Scan for the cell matching the given text and deliver its [X, Y] coordinate at center. 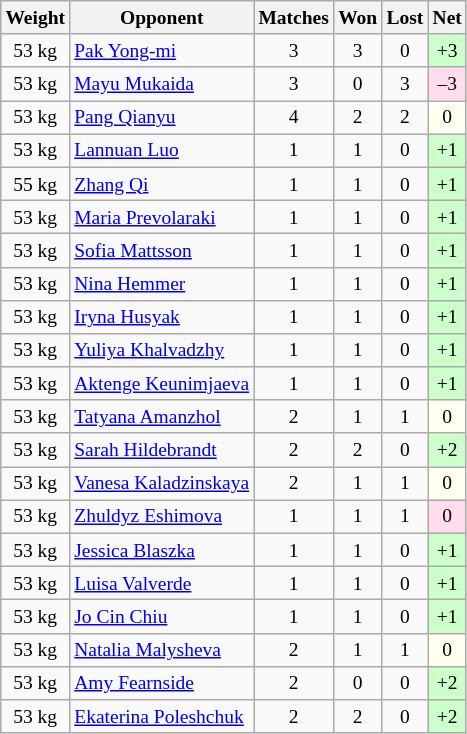
Won [357, 18]
Mayu Mukaida [162, 84]
Iryna Husyak [162, 316]
Sarah Hildebrandt [162, 450]
Aktenge Keunimjaeva [162, 384]
Tatyana Amanzhol [162, 416]
Pang Qianyu [162, 118]
Net [448, 18]
Nina Hemmer [162, 284]
Ekaterina Poleshchuk [162, 716]
4 [294, 118]
–3 [448, 84]
Vanesa Kaladzinskaya [162, 484]
Yuliya Khalvadzhy [162, 350]
Zhuldyz Eshimova [162, 516]
Maria Prevolaraki [162, 216]
Jo Cin Chiu [162, 616]
Matches [294, 18]
Opponent [162, 18]
Pak Yong-mi [162, 50]
Luisa Valverde [162, 584]
55 kg [36, 184]
Zhang Qi [162, 184]
Sofia Mattsson [162, 250]
Weight [36, 18]
Natalia Malysheva [162, 650]
Lannuan Luo [162, 150]
Jessica Blaszka [162, 550]
Lost [405, 18]
+3 [448, 50]
Amy Fearnside [162, 682]
